Capture the cell that displays the provided text and extract its [x, y] central coordinate. 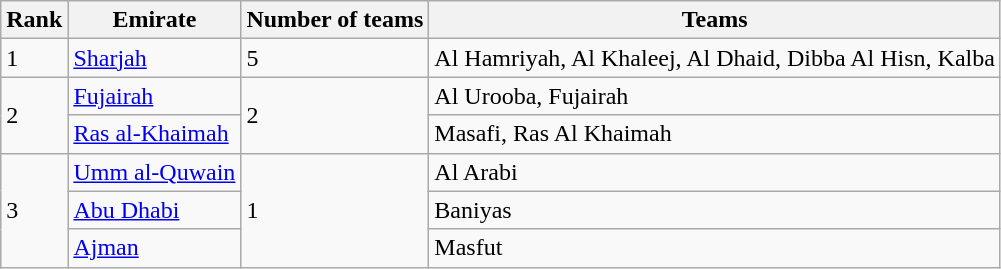
Abu Dhabi [154, 210]
Masafi, Ras Al Khaimah [715, 134]
Al Hamriyah, Al Khaleej, Al Dhaid, Dibba Al Hisn, Kalba [715, 58]
Ras al-Khaimah [154, 134]
5 [335, 58]
Emirate [154, 20]
Rank [34, 20]
Number of teams [335, 20]
Baniyas [715, 210]
Sharjah [154, 58]
Ajman [154, 248]
Fujairah [154, 96]
Al Urooba, Fujairah [715, 96]
Al Arabi [715, 172]
3 [34, 210]
Teams [715, 20]
Masfut [715, 248]
Umm al-Quwain [154, 172]
